Output the (X, Y) coordinate of the center of the cell containing the given text.  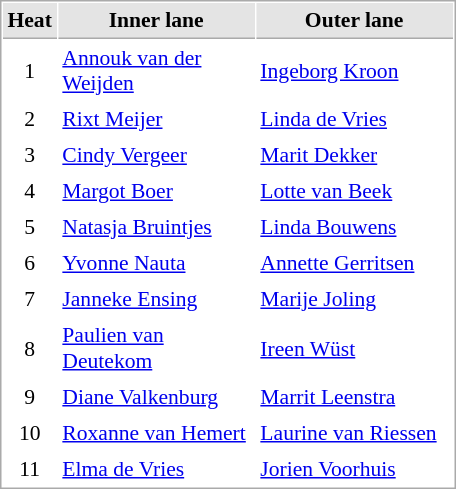
Lotte van Beek (354, 191)
11 (30, 469)
Heat (30, 21)
3 (30, 155)
Natasja Bruintjes (156, 227)
Marrit Leenstra (354, 397)
Yvonne Nauta (156, 263)
Linda de Vries (354, 119)
6 (30, 263)
Elma de Vries (156, 469)
Roxanne van Hemert (156, 433)
Annouk van der Weijden (156, 70)
Marije Joling (354, 299)
Janneke Ensing (156, 299)
Ireen Wüst (354, 348)
Inner lane (156, 21)
Linda Bouwens (354, 227)
Outer lane (354, 21)
10 (30, 433)
4 (30, 191)
Ingeborg Kroon (354, 70)
Paulien van Deutekom (156, 348)
Annette Gerritsen (354, 263)
7 (30, 299)
Rixt Meijer (156, 119)
2 (30, 119)
Jorien Voorhuis (354, 469)
9 (30, 397)
Marit Dekker (354, 155)
Laurine van Riessen (354, 433)
Cindy Vergeer (156, 155)
8 (30, 348)
Margot Boer (156, 191)
1 (30, 70)
5 (30, 227)
Diane Valkenburg (156, 397)
